Extract the (x, y) coordinate from the center of the cell holding the provided text.  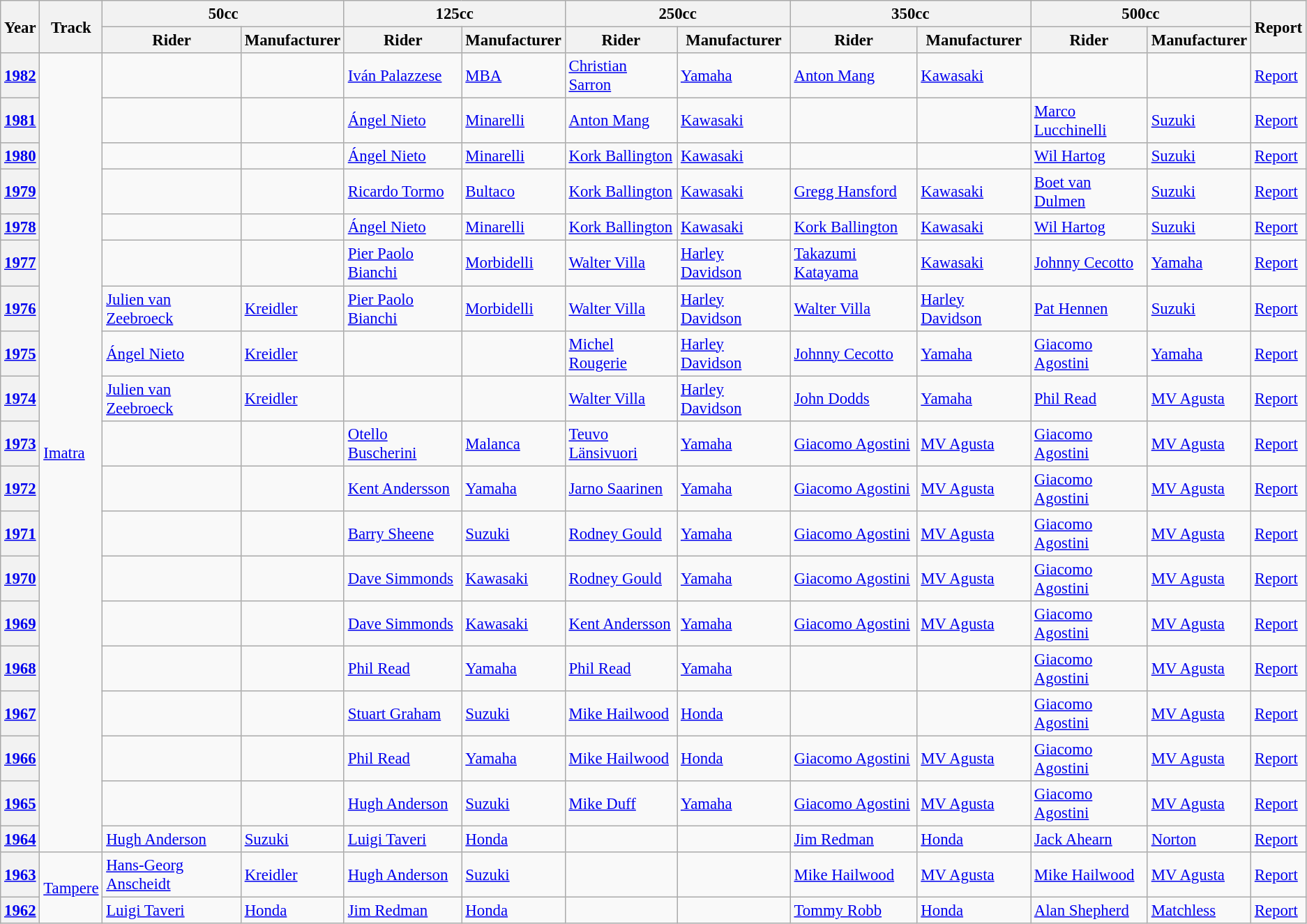
Marco Lucchinelli (1089, 121)
Gregg Hansford (854, 192)
Pat Hennen (1089, 308)
Stuart Graham (403, 714)
Imatra (71, 453)
Norton (1199, 840)
Malanca (513, 444)
1967 (20, 714)
1977 (20, 264)
1963 (20, 874)
1974 (20, 399)
1970 (20, 579)
125cc (455, 14)
1969 (20, 623)
Boet van Dulmen (1089, 192)
1966 (20, 759)
Bultaco (513, 192)
1965 (20, 803)
250cc (678, 14)
1981 (20, 121)
350cc (910, 14)
50cc (223, 14)
Iván Palazzese (403, 75)
Jack Ahearn (1089, 840)
Takazumi Katayama (854, 264)
Michel Rougerie (621, 353)
John Dodds (854, 399)
Mike Duff (621, 803)
1976 (20, 308)
1964 (20, 840)
Otello Buscherini (403, 444)
1975 (20, 353)
Hans-Georg Anscheidt (172, 874)
Jarno Saarinen (621, 488)
Matchless (1199, 911)
1979 (20, 192)
1978 (20, 228)
500cc (1141, 14)
1980 (20, 156)
Barry Sheene (403, 534)
Ricardo Tormo (403, 192)
Year (20, 26)
1982 (20, 75)
MBA (513, 75)
1968 (20, 668)
Tommy Robb (854, 911)
Tampere (71, 888)
Track (71, 26)
1962 (20, 911)
Christian Sarron (621, 75)
1972 (20, 488)
Teuvo Länsivuori (621, 444)
Alan Shepherd (1089, 911)
1971 (20, 534)
1973 (20, 444)
